Locate the cell with the specified text and output its (X, Y) center coordinate. 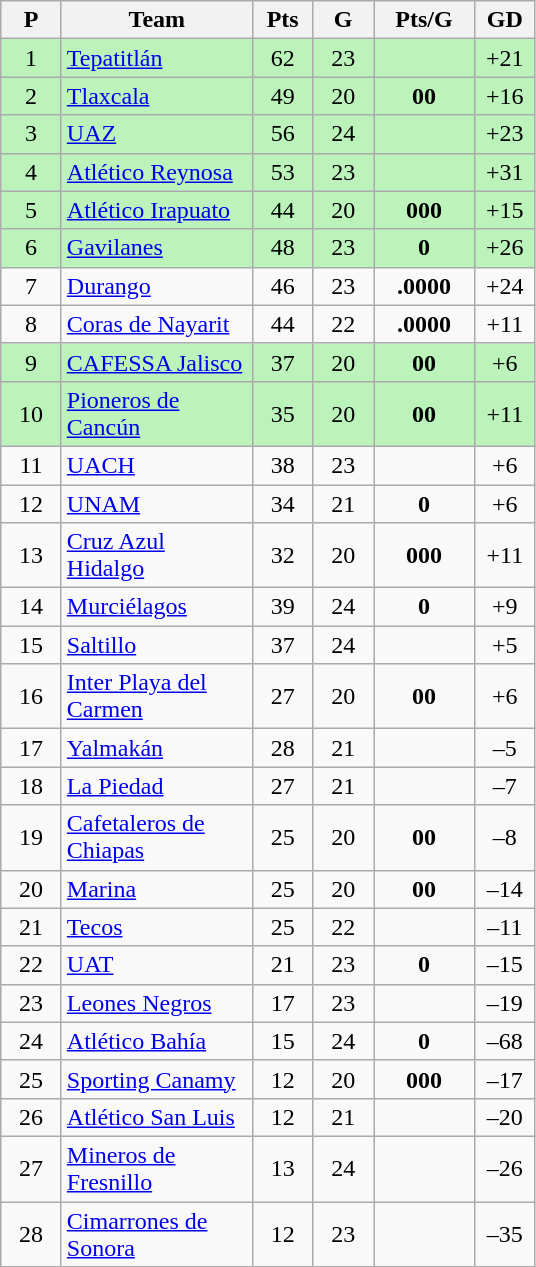
26 (32, 1117)
46 (282, 286)
+21 (506, 58)
–17 (506, 1079)
3 (32, 134)
1 (32, 58)
–14 (506, 889)
–68 (506, 1041)
Coras de Nayarit (156, 324)
10 (32, 414)
Tlaxcala (156, 96)
Pts (282, 20)
16 (32, 696)
UAZ (156, 134)
56 (282, 134)
–35 (506, 1234)
38 (282, 465)
Team (156, 20)
35 (282, 414)
7 (32, 286)
Tepatitlán (156, 58)
Cruz Azul Hidalgo (156, 556)
62 (282, 58)
UAT (156, 965)
39 (282, 607)
11 (32, 465)
P (32, 20)
+16 (506, 96)
+26 (506, 248)
Tecos (156, 927)
53 (282, 172)
8 (32, 324)
Murciélagos (156, 607)
Sporting Canamy (156, 1079)
Mineros de Fresnillo (156, 1168)
14 (32, 607)
Atlético San Luis (156, 1117)
+5 (506, 645)
+15 (506, 210)
UNAM (156, 503)
–15 (506, 965)
49 (282, 96)
–20 (506, 1117)
UACH (156, 465)
–8 (506, 838)
Inter Playa del Carmen (156, 696)
La Piedad (156, 786)
Yalmakán (156, 748)
+9 (506, 607)
Cafetaleros de Chiapas (156, 838)
GD (506, 20)
Saltillo (156, 645)
Atlético Reynosa (156, 172)
19 (32, 838)
CAFESSA Jalisco (156, 362)
Pts/G (424, 20)
–26 (506, 1168)
Atlético Irapuato (156, 210)
G (344, 20)
–7 (506, 786)
Atlético Bahía (156, 1041)
Pioneros de Cancún (156, 414)
Gavilanes (156, 248)
34 (282, 503)
48 (282, 248)
+24 (506, 286)
Cimarrones de Sonora (156, 1234)
Marina (156, 889)
18 (32, 786)
+31 (506, 172)
6 (32, 248)
–11 (506, 927)
–19 (506, 1003)
9 (32, 362)
Leones Negros (156, 1003)
4 (32, 172)
+23 (506, 134)
–5 (506, 748)
Durango (156, 286)
5 (32, 210)
32 (282, 556)
2 (32, 96)
